Scan for the cell matching the given text and deliver its (x, y) coordinate at center. 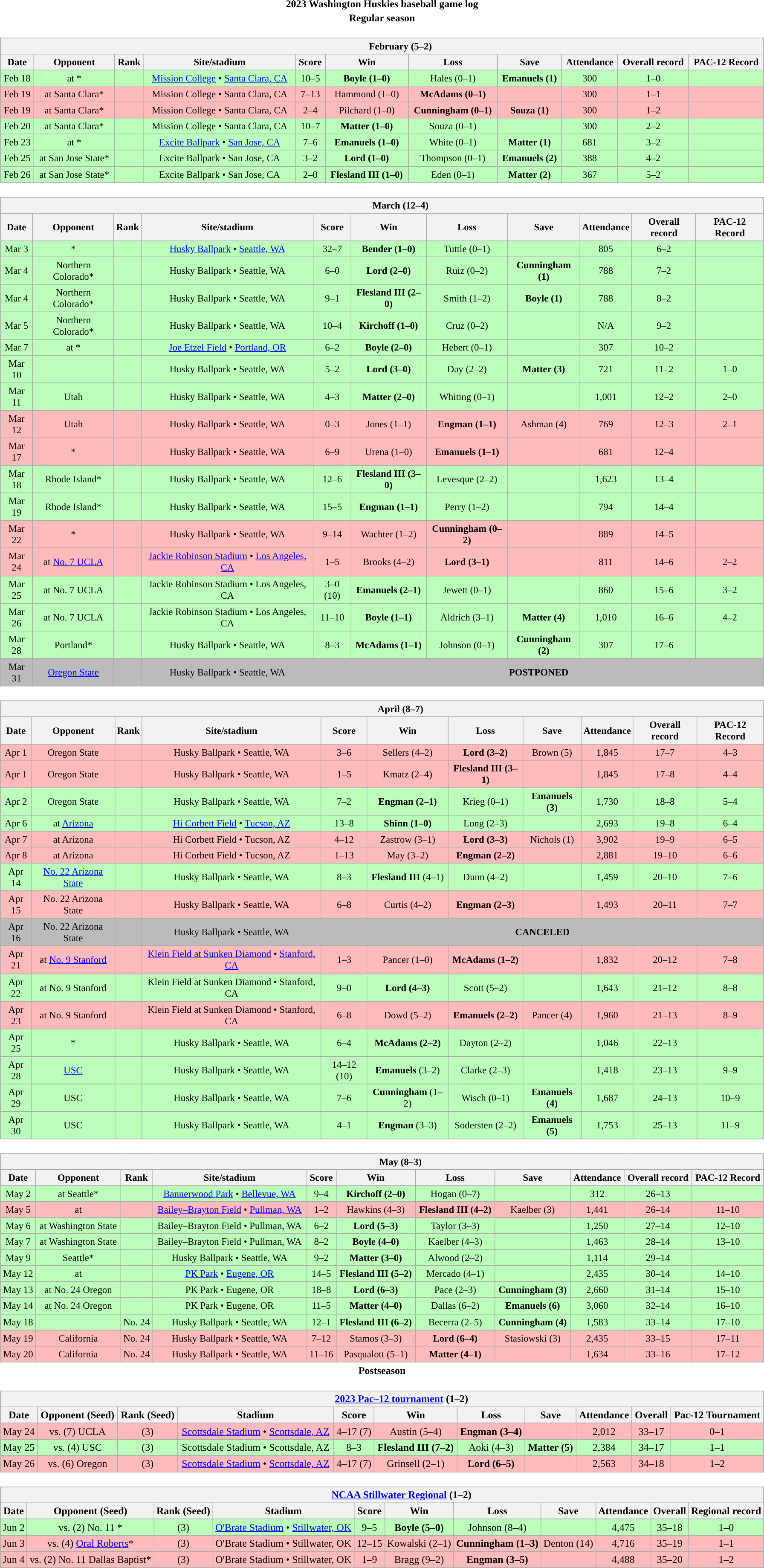
10–2 (664, 348)
White (0–1) (453, 142)
Thompson (0–1) (453, 158)
Matter (3–0) (376, 1258)
Lord (5–3) (376, 1226)
312 (597, 1194)
Emanuels (2–1) (389, 589)
7–8 (730, 959)
Emanuels (3–2) (408, 1070)
Regional record (726, 1511)
27–14 (658, 1226)
Cunningham (1) (544, 270)
Mar 22 (17, 535)
Perry (1–2) (467, 507)
6–5 (730, 839)
Mar 28 (17, 645)
Apr 28 (16, 1070)
Boyle (5–0) (419, 1527)
Flesland III (3–1) (485, 774)
May 24 (19, 1431)
Mar 17 (17, 452)
29–14 (658, 1258)
21–12 (665, 988)
POSTPONED (539, 672)
CANCELED (542, 932)
Mar 3 (17, 249)
1,441 (597, 1210)
Grinsell (2–1) (416, 1464)
9–14 (333, 535)
4,716 (623, 1543)
2,563 (604, 1464)
6–6 (730, 855)
Engman (3–4) (491, 1431)
1,583 (597, 1322)
Pace (2–3) (455, 1290)
Stamos (3–3) (376, 1338)
Bragg (9–2) (419, 1559)
889 (606, 535)
7–12 (321, 1338)
1,687 (607, 1098)
May 14 (18, 1306)
14–10 (728, 1274)
May 9 (18, 1258)
14–12 (10) (344, 1070)
Seattle* (78, 1258)
20–12 (665, 959)
May 13 (18, 1290)
33–15 (658, 1338)
N/A (606, 326)
Austin (5–4) (416, 1431)
Kmatz (2–4) (408, 774)
Matter (4–0) (376, 1306)
8–8 (730, 988)
Emanuels (4) (552, 1098)
Souza (0–1) (453, 126)
May 5 (18, 1210)
16–10 (728, 1306)
4,488 (623, 1559)
11–9 (730, 1125)
NCAA Stillwater Regional (1–2) (382, 1495)
Lord (3–0) (389, 369)
May 25 (19, 1447)
1,753 (607, 1125)
May (8–3) (382, 1162)
12–15 (369, 1543)
35–18 (669, 1527)
20–10 (665, 878)
Zastrow (3–1) (408, 839)
17–12 (728, 1354)
Apr 2 (16, 802)
Jun 2 (14, 1527)
17–7 (665, 752)
12–6 (333, 479)
Aoki (4–3) (491, 1447)
Dunn (4–2) (485, 878)
14–6 (664, 562)
2,881 (607, 855)
1,643 (607, 988)
McAdams (1–1) (389, 645)
Dallas (6–2) (455, 1306)
Engman (2–1) (408, 802)
McAdams (0–1) (453, 94)
Becerra (2–5) (455, 1322)
Kirchoff (2–0) (376, 1194)
19–9 (665, 839)
Joe Etzel Field • Portland, OR (227, 348)
McAdams (1–2) (485, 959)
Mar 10 (17, 369)
May 18 (18, 1322)
9–9 (730, 1070)
Ruiz (0–2) (467, 270)
6–9 (333, 452)
Apr 6 (16, 823)
1,001 (606, 397)
Sellers (4–2) (408, 752)
Lord (3–3) (485, 839)
25–13 (665, 1125)
13–4 (664, 479)
34–18 (651, 1464)
Kirchoff (1–0) (389, 326)
Bender (1–0) (389, 249)
Lord (3–2) (485, 752)
Emanuels (1–0) (367, 142)
Feb 18 (17, 78)
Flesland III (3–0) (389, 479)
Whiting (0–1) (467, 397)
Lord (4–3) (408, 988)
Feb 23 (17, 142)
Bannerwood Park • Bellevue, WA (229, 1194)
2,660 (597, 1290)
Cunningham (1–2) (408, 1098)
Engman (3–3) (408, 1125)
Cruz (0–2) (467, 326)
3,060 (597, 1306)
Mar 5 (17, 326)
1,459 (607, 878)
Brown (5) (552, 752)
February (5–2) (382, 46)
15–5 (333, 507)
Cunningham (3) (533, 1290)
Denton (14) (568, 1543)
March (12–4) (382, 205)
Hebert (0–1) (467, 348)
8–9 (730, 1015)
vs. (4) Oral Roberts* (90, 1543)
Tuttle (0–1) (467, 249)
Pac-12 Tournament (717, 1415)
Curtis (4–2) (408, 905)
Engman (3–5) (497, 1559)
1–9 (369, 1559)
Pasqualott (5–1) (376, 1354)
Mar 24 (17, 562)
Matter (1) (530, 142)
Wachter (1–2) (389, 535)
11–2 (664, 369)
Emanuels (1–1) (467, 452)
10–9 (730, 1098)
22–13 (665, 1042)
Dowd (5–2) (408, 1015)
17–11 (728, 1338)
14–4 (664, 507)
Apr 30 (16, 1125)
Jewett (0–1) (467, 589)
Apr 15 (16, 905)
35–20 (669, 1559)
7–13 (310, 94)
vs. (6) Oregon (78, 1464)
Matter (4–1) (455, 1354)
Apr 21 (16, 959)
Flesland III (4–2) (455, 1210)
11–5 (321, 1306)
Apr 14 (16, 878)
31–14 (658, 1290)
0–3 (333, 424)
Urena (1–0) (389, 452)
Lord (6–4) (455, 1338)
4,475 (623, 1527)
17–6 (664, 645)
Jun 3 (14, 1543)
9–5 (369, 1527)
32–7 (333, 249)
1,250 (597, 1226)
Engman (2–3) (485, 905)
26–13 (658, 1194)
vs. (7) UCLA (78, 1431)
Matter (3) (544, 369)
Cunningham (0–2) (467, 535)
Feb 26 (17, 174)
24–13 (665, 1098)
15–6 (664, 589)
Jones (1–1) (389, 424)
367 (590, 174)
Apr 7 (16, 839)
5–4 (730, 802)
1–13 (344, 855)
2–4 (310, 110)
35–19 (669, 1543)
Matter (1–0) (367, 126)
Emanuels (2) (530, 158)
1,418 (607, 1070)
Apr 29 (16, 1098)
30–14 (658, 1274)
12–3 (664, 424)
1,114 (597, 1258)
28–14 (658, 1242)
9–1 (333, 298)
6–0 (333, 270)
10–7 (310, 126)
Flesland III (7–2) (416, 1447)
Cunningham (2) (544, 645)
12–4 (664, 452)
Souza (1) (530, 110)
May 2 (18, 1194)
9–0 (344, 988)
Nichols (1) (552, 839)
Hales (0–1) (453, 78)
Engman (2–2) (485, 855)
13–10 (728, 1242)
Scott (5–2) (485, 988)
Long (2–3) (485, 823)
769 (606, 424)
Cunningham (1–3) (497, 1543)
0–1 (717, 1431)
Mar 18 (17, 479)
Hogan (0–7) (455, 1194)
Eden (0–1) (453, 174)
Emanuels (1) (530, 78)
1,634 (597, 1354)
26–14 (658, 1210)
Wisch (0–1) (485, 1098)
Matter (4) (544, 617)
4–12 (344, 839)
Kaelber (4–3) (455, 1242)
12–10 (728, 1226)
May 26 (19, 1464)
1,046 (607, 1042)
2,012 (604, 1431)
May 20 (18, 1354)
23–13 (665, 1070)
Clarke (2–3) (485, 1070)
Lord (1–0) (367, 158)
Lord (6–3) (376, 1290)
4–1 (344, 1125)
Mar 11 (17, 397)
Pancer (1–0) (408, 959)
19–8 (665, 823)
Johnson (8–4) (497, 1527)
at Seattle* (78, 1194)
April (8–7) (382, 709)
Smith (1–2) (467, 298)
2,693 (607, 823)
Flesland III (6–2) (376, 1322)
7–7 (730, 905)
Brooks (4–2) (389, 562)
Lord (2–0) (389, 270)
1,730 (607, 802)
811 (606, 562)
Portland* (73, 645)
16–6 (664, 617)
Lord (3–1) (467, 562)
Apr 8 (16, 855)
Hammond (1–0) (367, 94)
May 12 (18, 1274)
Krieg (0–1) (485, 802)
20–11 (665, 905)
2,384 (604, 1447)
12–2 (664, 397)
1–3 (344, 959)
721 (606, 369)
Alwood (2–2) (455, 1258)
2–1 (730, 424)
Boyle (2–0) (389, 348)
Mar 7 (17, 348)
Sodersten (2–2) (485, 1125)
17–10 (728, 1322)
Day (2–2) (467, 369)
Shinn (1–0) (408, 823)
34–17 (651, 1447)
10–5 (310, 78)
Apr 25 (16, 1042)
388 (590, 158)
Aldrich (3–1) (467, 617)
Emanuels (2–2) (485, 1015)
1,832 (607, 959)
1,493 (607, 905)
Flesland III (2–0) (389, 298)
21–13 (665, 1015)
Boyle (1) (544, 298)
Kaelber (3) (533, 1210)
Hawkins (4–3) (376, 1210)
Lord (6–5) (491, 1464)
19–10 (665, 855)
860 (606, 589)
Flesland III (5–2) (376, 1274)
Mercado (4–1) (455, 1274)
Matter (5) (551, 1447)
Emanuels (5) (552, 1125)
Mar 26 (17, 617)
Kowalski (2–1) (419, 1543)
15–10 (728, 1290)
May 7 (18, 1242)
vs. (2) No. 11 Dallas Baptist* (90, 1559)
Pilchard (1–0) (367, 110)
Boyle (1–0) (367, 78)
Johnson (0–1) (467, 645)
vs. (4) USC (78, 1447)
10–4 (333, 326)
May 6 (18, 1226)
Feb 25 (17, 158)
Cunningham (0–1) (453, 110)
Flesland III (4–1) (408, 878)
vs. (2) No. 11 * (90, 1527)
Apr 22 (16, 988)
794 (606, 507)
32–14 (658, 1306)
1,010 (606, 617)
Apr 23 (16, 1015)
May 19 (18, 1338)
1,463 (597, 1242)
Mar 19 (17, 507)
3,902 (607, 839)
17–8 (665, 774)
Jun 4 (14, 1559)
Mar 25 (17, 589)
33–16 (658, 1354)
Matter (2) (530, 174)
2023 Pac–12 tournament (1–2) (382, 1399)
805 (606, 249)
May (3–2) (408, 855)
Feb 20 (17, 126)
Taylor (3–3) (455, 1226)
Pancer (4) (552, 1015)
3–6 (344, 752)
Emanuels (3) (552, 802)
Cunningham (4) (533, 1322)
Boyle (1–1) (389, 617)
Matter (2–0) (389, 397)
Emanuels (6) (533, 1306)
33–14 (658, 1322)
4–4 (730, 774)
Dayton (2–2) (485, 1042)
Flesland III (1–0) (367, 174)
Mar 12 (17, 424)
3–0 (10) (333, 589)
1,623 (606, 479)
12–1 (321, 1322)
Mar 31 (17, 672)
Stasiowski (3) (533, 1338)
33–17 (651, 1431)
Levesque (2–2) (467, 479)
Apr 16 (16, 932)
Boyle (4–0) (376, 1242)
1,960 (607, 1015)
9–4 (321, 1194)
11–16 (321, 1354)
Ashman (4) (544, 424)
McAdams (2–2) (408, 1042)
13–8 (344, 823)
